Scan for the cell matching the given text and deliver its [X, Y] coordinate at center. 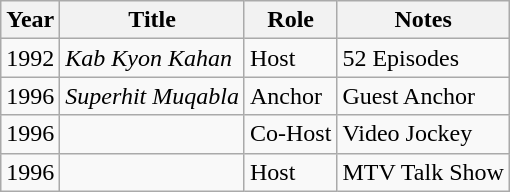
1992 [30, 58]
52 Episodes [424, 58]
Co-Host [290, 134]
Kab Kyon Kahan [152, 58]
Notes [424, 20]
MTV Talk Show [424, 172]
Superhit Muqabla [152, 96]
Video Jockey [424, 134]
Year [30, 20]
Guest Anchor [424, 96]
Anchor [290, 96]
Title [152, 20]
Role [290, 20]
